Extract the [X, Y] coordinate from the center of the cell holding the provided text.  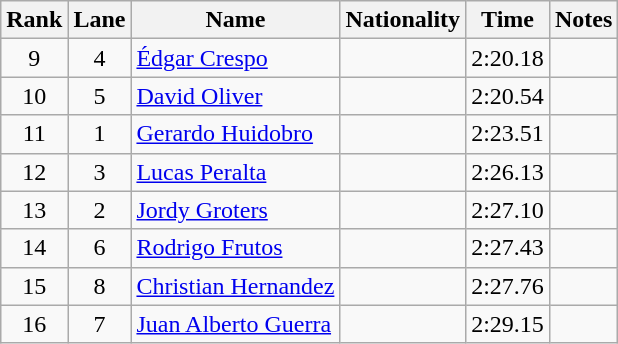
Lane [100, 20]
7 [100, 324]
2:20.18 [508, 58]
2:23.51 [508, 134]
14 [34, 248]
13 [34, 210]
Jordy Groters [236, 210]
Name [236, 20]
Nationality [403, 20]
Juan Alberto Guerra [236, 324]
1 [100, 134]
Lucas Peralta [236, 172]
2:27.76 [508, 286]
Rodrigo Frutos [236, 248]
16 [34, 324]
David Oliver [236, 96]
Édgar Crespo [236, 58]
2:20.54 [508, 96]
9 [34, 58]
Rank [34, 20]
8 [100, 286]
3 [100, 172]
2:26.13 [508, 172]
2:29.15 [508, 324]
Time [508, 20]
11 [34, 134]
Gerardo Huidobro [236, 134]
Notes [583, 20]
2 [100, 210]
2:27.43 [508, 248]
Christian Hernandez [236, 286]
15 [34, 286]
2:27.10 [508, 210]
10 [34, 96]
5 [100, 96]
12 [34, 172]
4 [100, 58]
6 [100, 248]
